Search for the cell housing the specified text and yield its (X, Y) center coordinate. 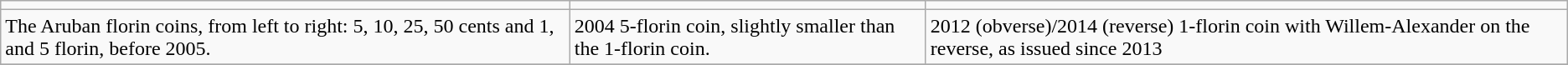
The Aruban florin coins, from left to right: 5, 10, 25, 50 cents and 1, and 5 florin, before 2005. (285, 37)
2012 (obverse)/2014 (reverse) 1-florin coin with Willem-Alexander on the reverse, as issued since 2013 (1246, 37)
2004 5-florin coin, slightly smaller than the 1-florin coin. (747, 37)
